Find where the given text appears and provide that cell's center as [X, Y] coordinate. 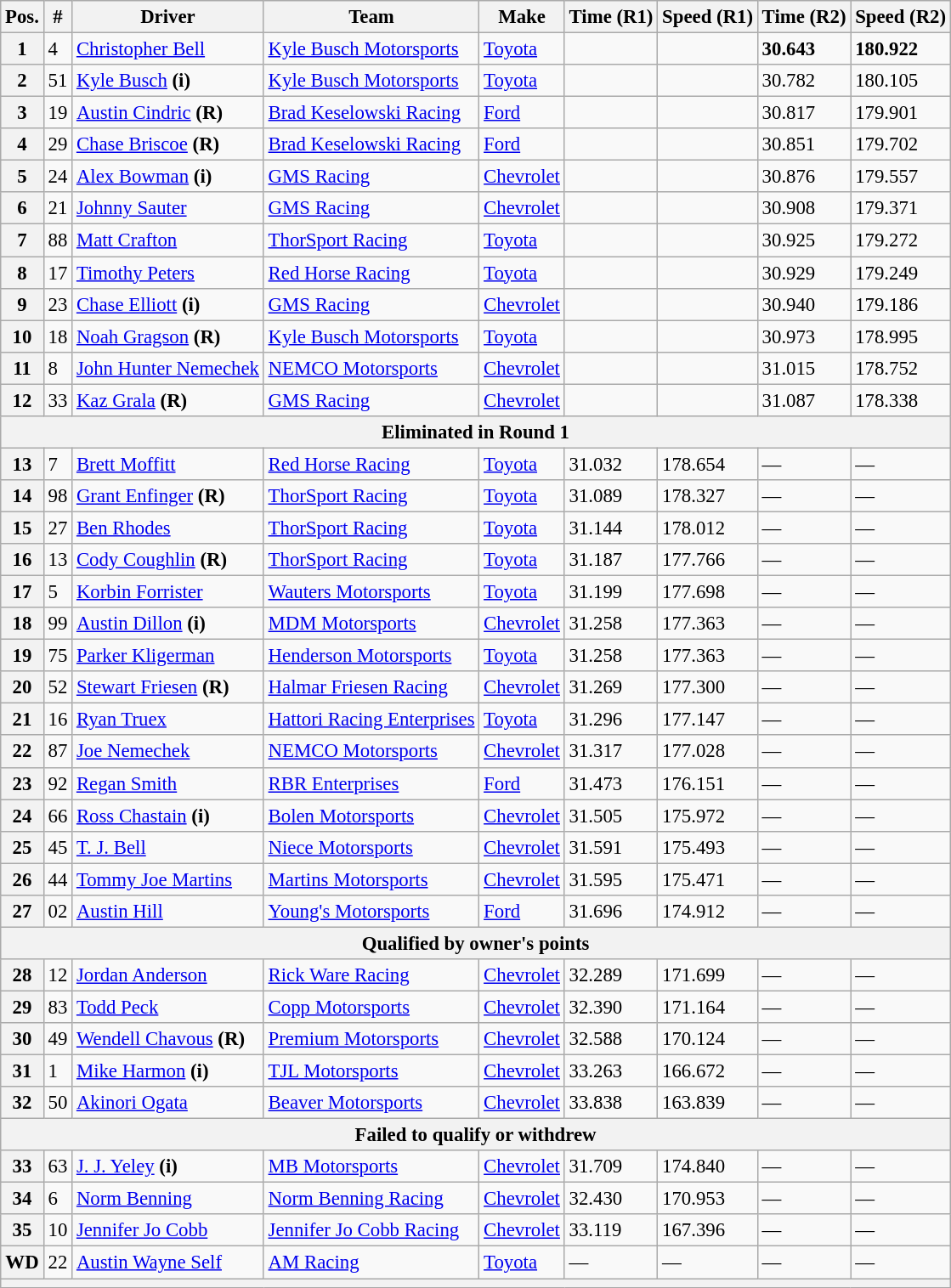
175.471 [708, 879]
30.908 [804, 208]
177.300 [708, 687]
163.839 [708, 1103]
Noah Gragson (R) [168, 336]
31.144 [611, 528]
31.089 [611, 496]
63 [58, 1167]
Norm Benning Racing [371, 1199]
Regan Smith [168, 783]
31.505 [611, 816]
MDM Motorsports [371, 624]
175.493 [708, 847]
34 [22, 1199]
Wendell Chavous (R) [168, 1039]
92 [58, 783]
33.263 [611, 1071]
30 [22, 1039]
11 [22, 368]
99 [58, 624]
Time (R1) [611, 17]
178.654 [708, 464]
Ben Rhodes [168, 528]
31.087 [804, 400]
177.028 [708, 752]
174.912 [708, 912]
66 [58, 816]
Henderson Motorsports [371, 656]
Ross Chastain (i) [168, 816]
Niece Motorsports [371, 847]
88 [58, 240]
TJL Motorsports [371, 1071]
31.187 [611, 560]
Make [522, 17]
32.430 [611, 1199]
Johnny Sauter [168, 208]
02 [58, 912]
179.901 [901, 113]
167.396 [708, 1231]
Martins Motorsports [371, 879]
Matt Crafton [168, 240]
Speed (R1) [708, 17]
33.119 [611, 1231]
174.840 [708, 1167]
180.105 [901, 81]
44 [58, 879]
30.929 [804, 273]
Austin Wayne Self [168, 1263]
179.249 [901, 273]
175.972 [708, 816]
Rick Ware Racing [371, 975]
Norm Benning [168, 1199]
Bolen Motorsports [371, 816]
177.147 [708, 720]
Jennifer Jo Cobb [168, 1231]
30.973 [804, 336]
Team [371, 17]
20 [22, 687]
AM Racing [371, 1263]
179.702 [901, 144]
14 [22, 496]
2 [22, 81]
Kyle Busch (i) [168, 81]
32.289 [611, 975]
Speed (R2) [901, 17]
T. J. Bell [168, 847]
Jennifer Jo Cobb Racing [371, 1231]
WD [22, 1263]
Jordan Anderson [168, 975]
Christopher Bell [168, 49]
Stewart Friesen (R) [168, 687]
31.015 [804, 368]
178.752 [901, 368]
31.473 [611, 783]
177.766 [708, 560]
Brett Moffitt [168, 464]
Akinori Ogata [168, 1103]
179.272 [901, 240]
Qualified by owner's points [476, 943]
Young's Motorsports [371, 912]
31.199 [611, 592]
MB Motorsports [371, 1167]
180.922 [901, 49]
Beaver Motorsports [371, 1103]
Failed to qualify or withdrew [476, 1135]
170.124 [708, 1039]
Premium Motorsports [371, 1039]
Halmar Friesen Racing [371, 687]
Alex Bowman (i) [168, 177]
Austin Hill [168, 912]
Austin Cindric (R) [168, 113]
30.782 [804, 81]
Tommy Joe Martins [168, 879]
30.817 [804, 113]
Wauters Motorsports [371, 592]
31.317 [611, 752]
25 [22, 847]
Pos. [22, 17]
179.371 [901, 208]
98 [58, 496]
32 [22, 1103]
30.643 [804, 49]
Time (R2) [804, 17]
Cody Coughlin (R) [168, 560]
30.940 [804, 304]
9 [22, 304]
83 [58, 1007]
15 [22, 528]
Timothy Peters [168, 273]
179.186 [901, 304]
178.995 [901, 336]
178.338 [901, 400]
52 [58, 687]
Ryan Truex [168, 720]
Mike Harmon (i) [168, 1071]
31.269 [611, 687]
179.557 [901, 177]
Chase Elliott (i) [168, 304]
170.953 [708, 1199]
50 [58, 1103]
178.327 [708, 496]
30.851 [804, 144]
166.672 [708, 1071]
31.696 [611, 912]
Eliminated in Round 1 [476, 432]
35 [22, 1231]
26 [22, 879]
31.032 [611, 464]
Korbin Forrister [168, 592]
31.591 [611, 847]
Todd Peck [168, 1007]
31.595 [611, 879]
32.390 [611, 1007]
J. J. Yeley (i) [168, 1167]
Hattori Racing Enterprises [371, 720]
Kaz Grala (R) [168, 400]
# [58, 17]
31.296 [611, 720]
176.151 [708, 783]
Joe Nemechek [168, 752]
87 [58, 752]
30.876 [804, 177]
28 [22, 975]
45 [58, 847]
Chase Briscoe (R) [168, 144]
31.709 [611, 1167]
3 [22, 113]
Driver [168, 17]
Parker Kligerman [168, 656]
Copp Motorsports [371, 1007]
171.699 [708, 975]
John Hunter Nemechek [168, 368]
32.588 [611, 1039]
33.838 [611, 1103]
30.925 [804, 240]
Austin Dillon (i) [168, 624]
177.698 [708, 592]
75 [58, 656]
Grant Enfinger (R) [168, 496]
51 [58, 81]
178.012 [708, 528]
171.164 [708, 1007]
49 [58, 1039]
RBR Enterprises [371, 783]
31 [22, 1071]
